Pinpoint the cell where the given text exists, returning its [x, y] midpoint coordinate. 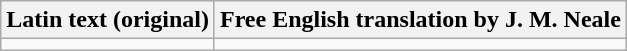
Free English translation by J. M. Neale [420, 20]
Latin text (original) [108, 20]
